Output the (X, Y) coordinate of the center of the cell containing the given text.  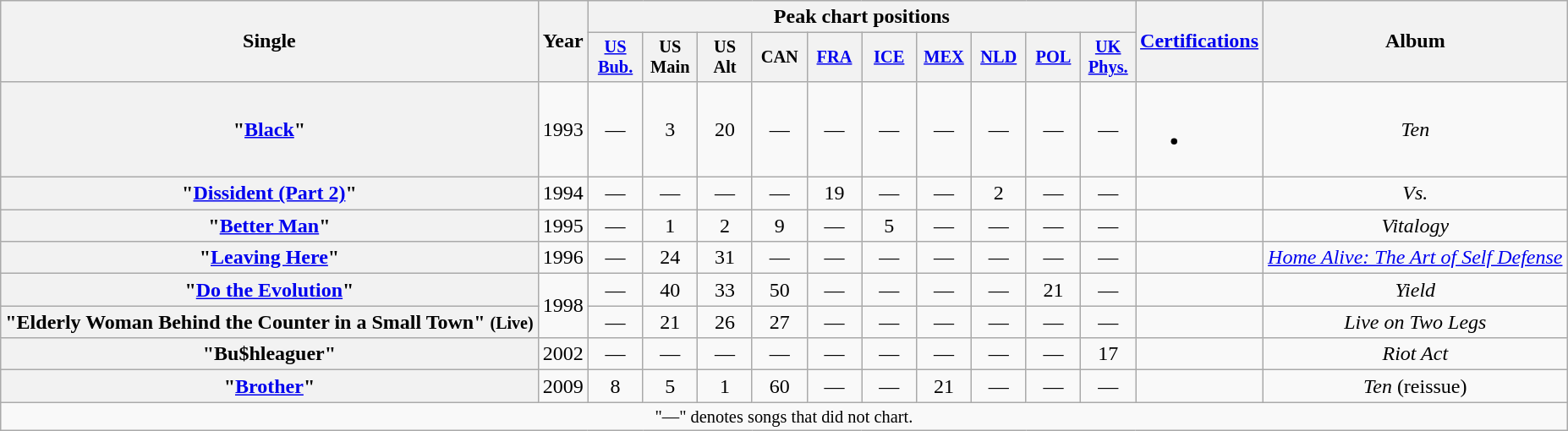
Album (1416, 41)
2002 (563, 354)
24 (670, 258)
60 (780, 386)
Ten (1416, 128)
"Do the Evolution" (269, 290)
FRA (834, 57)
20 (726, 128)
9 (780, 226)
50 (780, 290)
Year (563, 41)
USBub. (616, 57)
17 (1108, 354)
Vitalogy (1416, 226)
Riot Act (1416, 354)
40 (670, 290)
3 (670, 128)
"Brother" (269, 386)
USAlt (726, 57)
Vs. (1416, 194)
1995 (563, 226)
"Better Man" (269, 226)
Certifications (1199, 41)
2009 (563, 386)
POL (1054, 57)
31 (726, 258)
Home Alive: The Art of Self Defense (1416, 258)
"Elderly Woman Behind the Counter in a Small Town" (Live) (269, 322)
26 (726, 322)
"Black" (269, 128)
19 (834, 194)
27 (780, 322)
Ten (reissue) (1416, 386)
Peak chart positions (861, 17)
1998 (563, 306)
Single (269, 41)
MEX (944, 57)
NLD (998, 57)
1993 (563, 128)
UKPhys. (1108, 57)
"Dissident (Part 2)" (269, 194)
"Bu$hleaguer" (269, 354)
Yield (1416, 290)
33 (726, 290)
8 (616, 386)
Live on Two Legs (1416, 322)
"—" denotes songs that did not chart. (784, 417)
CAN (780, 57)
"Leaving Here" (269, 258)
USMain (670, 57)
1996 (563, 258)
ICE (890, 57)
1994 (563, 194)
